Detect which cell encompasses the target text, then output its (x, y) center coordinate. 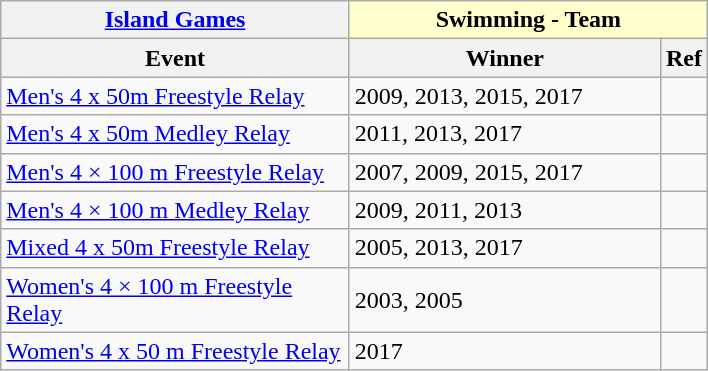
Event (176, 58)
2005, 2013, 2017 (504, 248)
2007, 2009, 2015, 2017 (504, 172)
Mixed 4 x 50m Freestyle Relay (176, 248)
2009, 2013, 2015, 2017 (504, 96)
2009, 2011, 2013 (504, 210)
Men's 4 x 50m Medley Relay (176, 134)
Winner (504, 58)
Women's 4 x 50 m Freestyle Relay (176, 351)
2003, 2005 (504, 300)
Ref (684, 58)
Island Games (176, 20)
2017 (504, 351)
Women's 4 × 100 m Freestyle Relay (176, 300)
2011, 2013, 2017 (504, 134)
Men's 4 x 50m Freestyle Relay (176, 96)
Swimming - Team (528, 20)
Men's 4 × 100 m Freestyle Relay (176, 172)
Men's 4 × 100 m Medley Relay (176, 210)
